Pinpoint the cell where the given text exists, returning its (X, Y) midpoint coordinate. 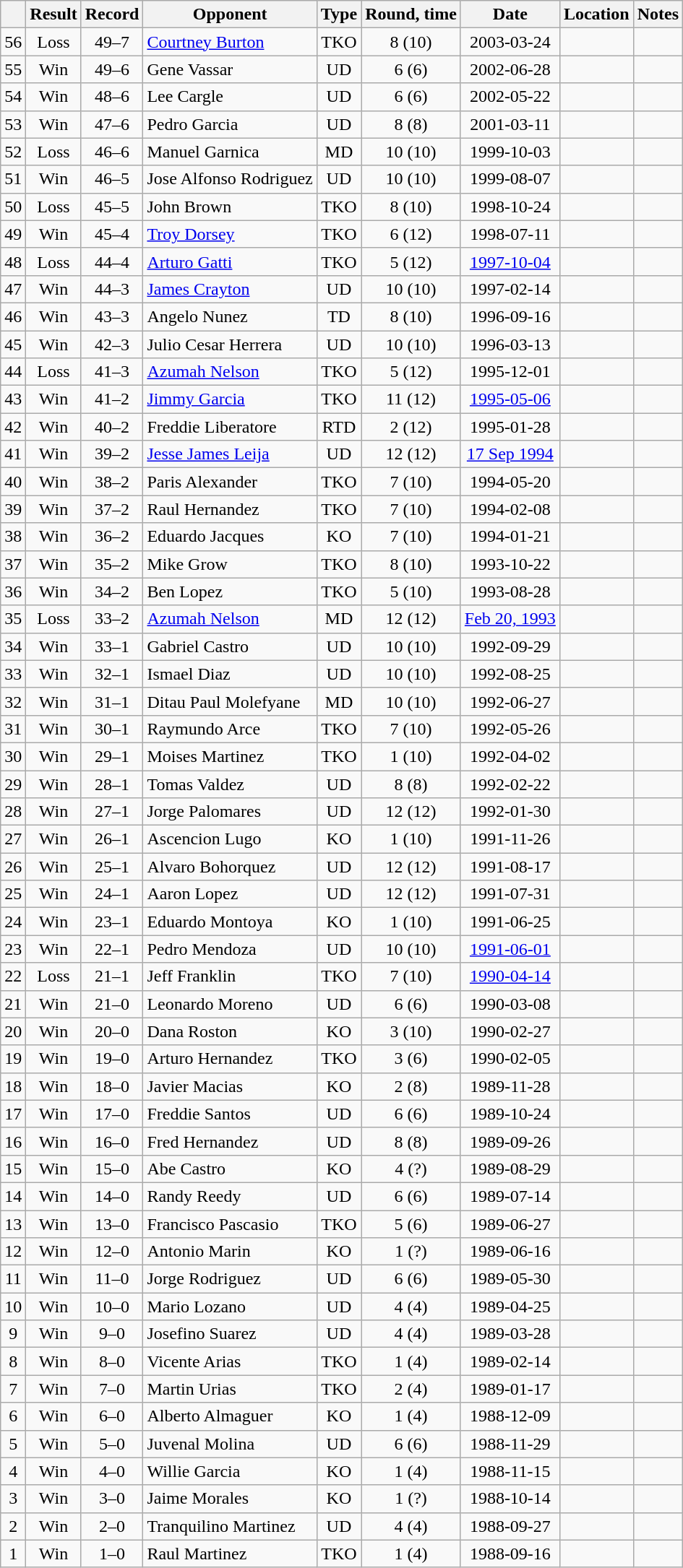
Ben Lopez (230, 592)
Juvenal Molina (230, 1444)
Round, time (411, 14)
Raul Hernandez (230, 509)
1988-10-14 (510, 1499)
46–6 (112, 152)
1992-04-02 (510, 756)
22 (13, 976)
10–0 (112, 1307)
1989-02-14 (510, 1361)
36 (13, 592)
23 (13, 949)
Raul Martinez (230, 1554)
53 (13, 124)
1995-05-06 (510, 399)
44–3 (112, 289)
1993-10-22 (510, 564)
15–0 (112, 1169)
1991-06-01 (510, 949)
Lee Cargle (230, 97)
Feb 20, 1993 (510, 619)
Josefino Suarez (230, 1334)
Jimmy Garcia (230, 399)
Ditau Paul Molefyane (230, 701)
18 (13, 1086)
17 Sep 1994 (510, 454)
Moises Martinez (230, 756)
Aaron Lopez (230, 894)
Willie Garcia (230, 1471)
1991-11-26 (510, 839)
5 (10) (411, 592)
1999-10-03 (510, 152)
16–0 (112, 1141)
Vicente Arias (230, 1361)
46–5 (112, 179)
34 (13, 646)
Mike Grow (230, 564)
1998-07-11 (510, 234)
Fred Hernandez (230, 1141)
39–2 (112, 454)
52 (13, 152)
Antonio Marin (230, 1252)
31–1 (112, 701)
1994-01-21 (510, 537)
Eduardo Jacques (230, 537)
1988-09-16 (510, 1554)
34–2 (112, 592)
8 (13, 1361)
1991-08-17 (510, 867)
48 (13, 261)
41–3 (112, 372)
1989-10-24 (510, 1114)
1989-07-14 (510, 1196)
13–0 (112, 1224)
3 (10) (411, 1031)
41 (13, 454)
54 (13, 97)
8–0 (112, 1361)
Tomas Valdez (230, 784)
44 (13, 372)
Tranquilino Martinez (230, 1526)
6–0 (112, 1416)
26 (13, 867)
2 (8) (411, 1086)
12–0 (112, 1252)
Francisco Pascasio (230, 1224)
6 (13, 1416)
1989-01-17 (510, 1389)
Dana Roston (230, 1031)
TD (338, 316)
Angelo Nunez (230, 316)
32–1 (112, 674)
38 (13, 537)
Alberto Almaguer (230, 1416)
42–3 (112, 345)
Paris Alexander (230, 482)
14–0 (112, 1196)
20 (13, 1031)
48–6 (112, 97)
32 (13, 701)
1989-05-30 (510, 1279)
1988-11-15 (510, 1471)
Jeff Franklin (230, 976)
2 (4) (411, 1389)
5 (6) (411, 1224)
1995-12-01 (510, 372)
Randy Reedy (230, 1196)
1989-06-27 (510, 1224)
1999-08-07 (510, 179)
1989-08-29 (510, 1169)
35 (13, 619)
47–6 (112, 124)
Date (510, 14)
RTD (338, 427)
1989-03-28 (510, 1334)
11 (12) (411, 399)
2001-03-11 (510, 124)
1988-11-29 (510, 1444)
1992-01-30 (510, 812)
49 (13, 234)
27 (13, 839)
43 (13, 399)
3 (13, 1499)
1998-10-24 (510, 207)
Julio Cesar Herrera (230, 345)
21 (13, 1004)
2 (12) (411, 427)
1993-08-28 (510, 592)
33 (13, 674)
16 (13, 1141)
9–0 (112, 1334)
4 (?) (411, 1169)
44–4 (112, 261)
Raymundo Arce (230, 729)
1997-02-14 (510, 289)
24–1 (112, 894)
35–2 (112, 564)
24 (13, 922)
31 (13, 729)
Record (112, 14)
46 (13, 316)
14 (13, 1196)
Arturo Hernandez (230, 1059)
29–1 (112, 756)
38–2 (112, 482)
2002-06-28 (510, 69)
Javier Macias (230, 1086)
18–0 (112, 1086)
25–1 (112, 867)
James Crayton (230, 289)
3–0 (112, 1499)
1992-09-29 (510, 646)
1994-05-20 (510, 482)
1990-02-27 (510, 1031)
37 (13, 564)
39 (13, 509)
2–0 (112, 1526)
Manuel Garnica (230, 152)
15 (13, 1169)
Eduardo Montoya (230, 922)
7 (13, 1389)
Jaime Morales (230, 1499)
4 (13, 1471)
50 (13, 207)
45–5 (112, 207)
23–1 (112, 922)
41–2 (112, 399)
1989-04-25 (510, 1307)
Pedro Garcia (230, 124)
1995-01-28 (510, 427)
Jorge Palomares (230, 812)
Jesse James Leija (230, 454)
1 (13, 1554)
51 (13, 179)
9 (13, 1334)
29 (13, 784)
Jorge Rodriguez (230, 1279)
25 (13, 894)
Troy Dorsey (230, 234)
43–3 (112, 316)
12 (13, 1252)
1990-02-05 (510, 1059)
2003-03-24 (510, 42)
1992-08-25 (510, 674)
33–1 (112, 646)
45–4 (112, 234)
1989-11-28 (510, 1086)
Martin Urias (230, 1389)
13 (13, 1224)
1988-12-09 (510, 1416)
Jose Alfonso Rodriguez (230, 179)
11–0 (112, 1279)
17–0 (112, 1114)
42 (13, 427)
5 (13, 1444)
Type (338, 14)
Freddie Liberatore (230, 427)
1991-06-25 (510, 922)
1990-04-14 (510, 976)
28–1 (112, 784)
Ismael Diaz (230, 674)
1991-07-31 (510, 894)
1990-03-08 (510, 1004)
40 (13, 482)
2002-05-22 (510, 97)
55 (13, 69)
Freddie Santos (230, 1114)
21–0 (112, 1004)
40–2 (112, 427)
Courtney Burton (230, 42)
5–0 (112, 1444)
1992-06-27 (510, 701)
21–1 (112, 976)
27–1 (112, 812)
49–6 (112, 69)
30 (13, 756)
36–2 (112, 537)
20–0 (112, 1031)
John Brown (230, 207)
11 (13, 1279)
Opponent (230, 14)
2 (13, 1526)
1992-05-26 (510, 729)
Pedro Mendoza (230, 949)
Notes (658, 14)
Arturo Gatti (230, 261)
Result (53, 14)
1–0 (112, 1554)
19–0 (112, 1059)
3 (6) (411, 1059)
Location (596, 14)
1988-09-27 (510, 1526)
Leonardo Moreno (230, 1004)
Gene Vassar (230, 69)
Gabriel Castro (230, 646)
28 (13, 812)
17 (13, 1114)
Ascencion Lugo (230, 839)
7–0 (112, 1389)
26–1 (112, 839)
6 (12) (411, 234)
Abe Castro (230, 1169)
1996-03-13 (510, 345)
47 (13, 289)
49–7 (112, 42)
4–0 (112, 1471)
1997-10-04 (510, 261)
56 (13, 42)
19 (13, 1059)
Alvaro Bohorquez (230, 867)
1989-09-26 (510, 1141)
1996-09-16 (510, 316)
22–1 (112, 949)
10 (13, 1307)
33–2 (112, 619)
1989-06-16 (510, 1252)
45 (13, 345)
Mario Lozano (230, 1307)
1992-02-22 (510, 784)
37–2 (112, 509)
30–1 (112, 729)
1994-02-08 (510, 509)
